Search for the cell housing the specified text and yield its (X, Y) center coordinate. 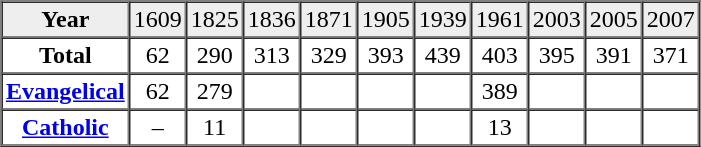
1836 (272, 20)
Year (66, 20)
395 (556, 56)
1871 (328, 20)
Total (66, 56)
389 (500, 92)
1905 (386, 20)
Evangelical (66, 92)
391 (614, 56)
1961 (500, 20)
– (158, 128)
1825 (214, 20)
290 (214, 56)
403 (500, 56)
371 (670, 56)
11 (214, 128)
Catholic (66, 128)
329 (328, 56)
2003 (556, 20)
439 (442, 56)
2005 (614, 20)
393 (386, 56)
1609 (158, 20)
2007 (670, 20)
313 (272, 56)
13 (500, 128)
1939 (442, 20)
279 (214, 92)
